Capture the cell that displays the provided text and extract its [X, Y] central coordinate. 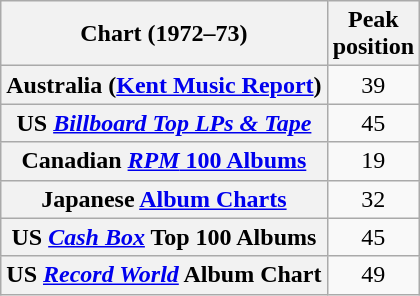
Japanese Album Charts [164, 199]
US Billboard Top LPs & Tape [164, 123]
19 [373, 161]
Canadian RPM 100 Albums [164, 161]
Australia (Kent Music Report) [164, 85]
39 [373, 85]
Chart (1972–73) [164, 34]
US Cash Box Top 100 Albums [164, 237]
Peakposition [373, 34]
US Record World Album Chart [164, 275]
32 [373, 199]
49 [373, 275]
